Return the [X, Y] coordinate for the center point of the cell that contains the specified text.  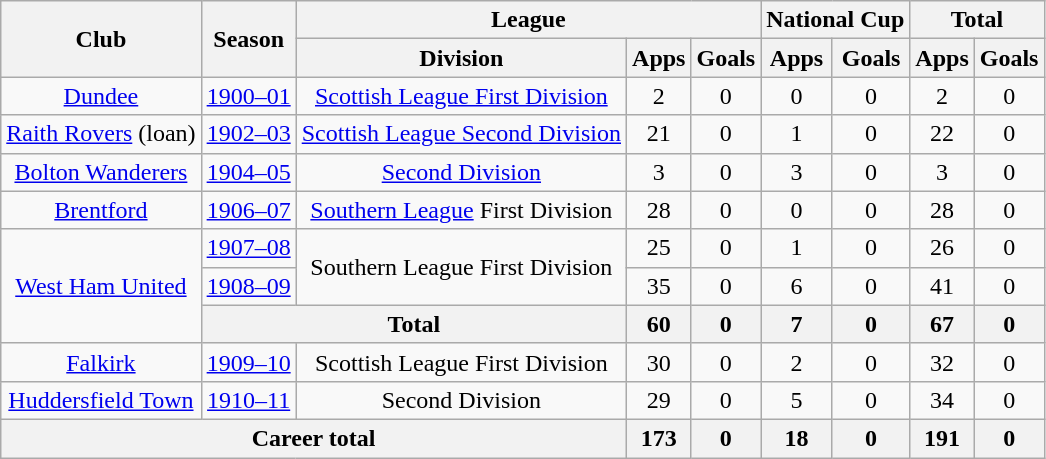
Bolton Wanderers [101, 172]
Brentford [101, 210]
Season [248, 39]
1910–11 [248, 400]
Club [101, 39]
60 [659, 324]
West Ham United [101, 286]
1904–05 [248, 172]
22 [942, 134]
Career total [314, 438]
173 [659, 438]
35 [659, 286]
41 [942, 286]
25 [659, 248]
67 [942, 324]
5 [797, 400]
1909–10 [248, 362]
Scottish League Second Division [461, 134]
29 [659, 400]
21 [659, 134]
6 [797, 286]
League [528, 20]
Falkirk [101, 362]
Raith Rovers (loan) [101, 134]
1908–09 [248, 286]
34 [942, 400]
Division [461, 58]
7 [797, 324]
1907–08 [248, 248]
32 [942, 362]
Huddersfield Town [101, 400]
1906–07 [248, 210]
National Cup [836, 20]
1902–03 [248, 134]
Dundee [101, 96]
18 [797, 438]
1900–01 [248, 96]
30 [659, 362]
26 [942, 248]
191 [942, 438]
